Return [x, y] of the center of cell containing provided text 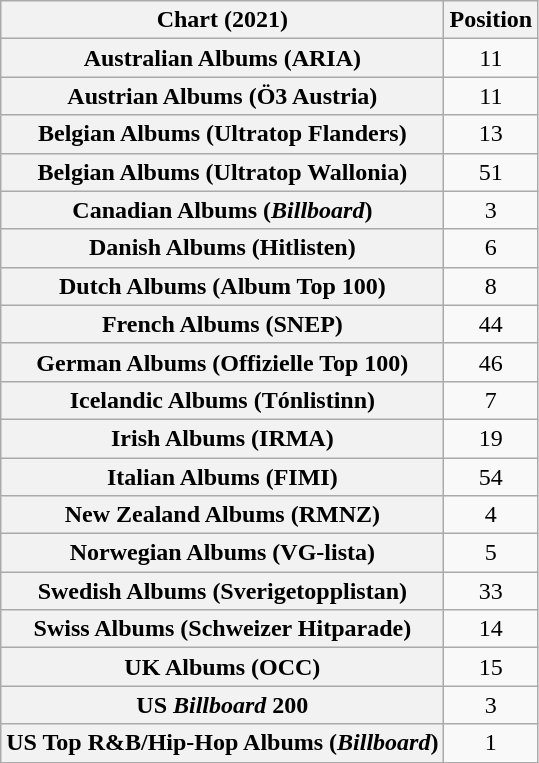
Italian Albums (FIMI) [222, 477]
6 [491, 248]
US Billboard 200 [222, 705]
19 [491, 438]
New Zealand Albums (RMNZ) [222, 515]
14 [491, 629]
51 [491, 172]
Icelandic Albums (Tónlistinn) [222, 400]
Belgian Albums (Ultratop Wallonia) [222, 172]
Position [491, 20]
15 [491, 667]
Austrian Albums (Ö3 Austria) [222, 96]
Swiss Albums (Schweizer Hitparade) [222, 629]
Chart (2021) [222, 20]
Canadian Albums (Billboard) [222, 210]
Irish Albums (IRMA) [222, 438]
French Albums (SNEP) [222, 324]
Dutch Albums (Album Top 100) [222, 286]
7 [491, 400]
54 [491, 477]
UK Albums (OCC) [222, 667]
Belgian Albums (Ultratop Flanders) [222, 134]
8 [491, 286]
US Top R&B/Hip-Hop Albums (Billboard) [222, 743]
13 [491, 134]
5 [491, 553]
Australian Albums (ARIA) [222, 58]
Danish Albums (Hitlisten) [222, 248]
Swedish Albums (Sverigetopplistan) [222, 591]
44 [491, 324]
46 [491, 362]
4 [491, 515]
33 [491, 591]
German Albums (Offizielle Top 100) [222, 362]
Norwegian Albums (VG-lista) [222, 553]
1 [491, 743]
